Output the (X, Y) coordinate of the center of the cell containing the given text.  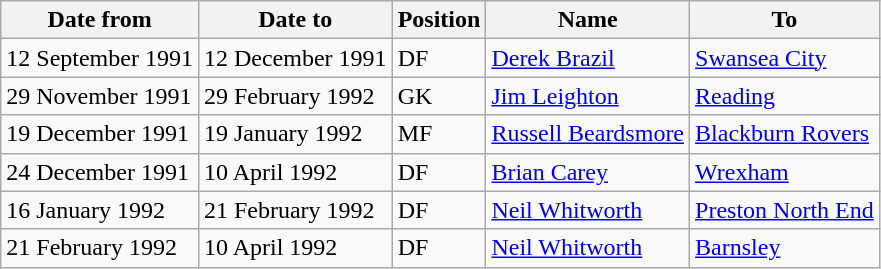
To (785, 20)
Brian Carey (588, 172)
19 December 1991 (100, 134)
Date from (100, 20)
Preston North End (785, 210)
29 February 1992 (295, 96)
19 January 1992 (295, 134)
Reading (785, 96)
29 November 1991 (100, 96)
Derek Brazil (588, 58)
Blackburn Rovers (785, 134)
GK (439, 96)
Swansea City (785, 58)
MF (439, 134)
Name (588, 20)
24 December 1991 (100, 172)
Jim Leighton (588, 96)
12 September 1991 (100, 58)
Wrexham (785, 172)
16 January 1992 (100, 210)
Position (439, 20)
12 December 1991 (295, 58)
Date to (295, 20)
Barnsley (785, 248)
Russell Beardsmore (588, 134)
